Extract the [x, y] coordinate from the center of the cell holding the provided text.  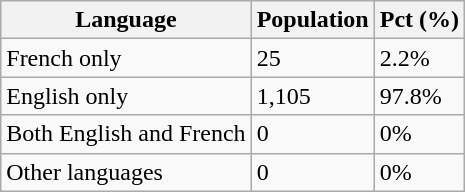
25 [312, 58]
Both English and French [126, 134]
French only [126, 58]
Other languages [126, 172]
1,105 [312, 96]
97.8% [419, 96]
English only [126, 96]
Pct (%) [419, 20]
Population [312, 20]
2.2% [419, 58]
Language [126, 20]
